Provide the (x, y) coordinate of the cell's center where the given text is located.  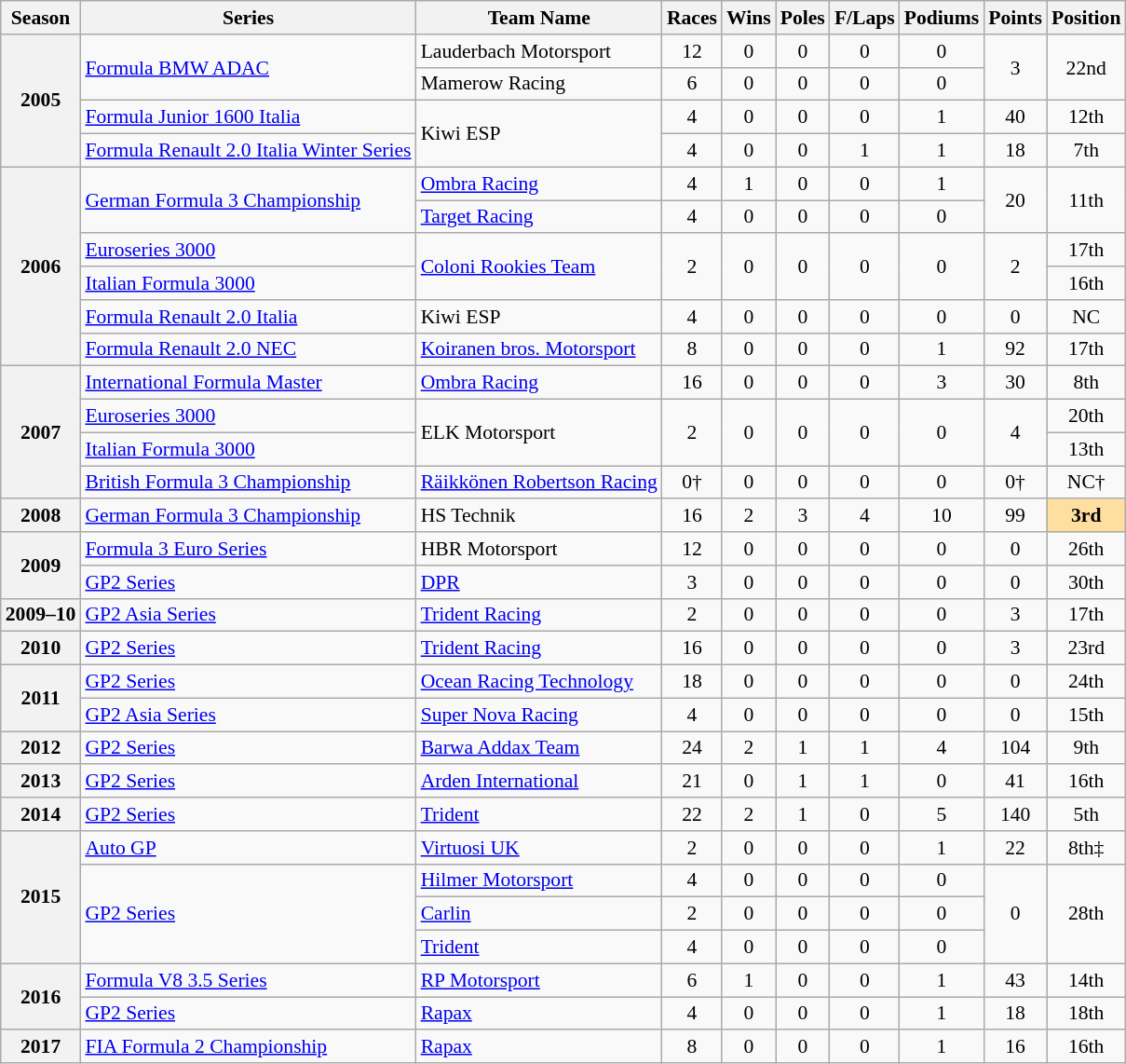
2010 (41, 648)
RP Motorsport (539, 980)
F/Laps (864, 18)
British Formula 3 Championship (248, 483)
Räikkönen Robertson Racing (539, 483)
Series (248, 18)
Formula Renault 2.0 Italia (248, 317)
Season (41, 18)
20th (1086, 416)
2008 (41, 516)
Ocean Racing Technology (539, 682)
Target Racing (539, 217)
2012 (41, 748)
2013 (41, 782)
3rd (1086, 516)
30th (1086, 582)
FIA Formula 2 Championship (248, 1047)
Coloni Rookies Team (539, 266)
Super Nova Racing (539, 715)
140 (1015, 814)
2016 (41, 997)
Auto GP (248, 848)
Formula V8 3.5 Series (248, 980)
40 (1015, 117)
41 (1015, 782)
18th (1086, 1014)
15th (1086, 715)
HS Technik (539, 516)
DPR (539, 582)
2007 (41, 432)
Koiranen bros. Motorsport (539, 349)
5 (943, 814)
26th (1086, 549)
ELK Motorsport (539, 432)
104 (1015, 748)
22nd (1086, 67)
Wins (749, 18)
43 (1015, 980)
14th (1086, 980)
30 (1015, 383)
2009–10 (41, 615)
12th (1086, 117)
International Formula Master (248, 383)
Formula Renault 2.0 Italia Winter Series (248, 151)
NC† (1086, 483)
8th‡ (1086, 848)
10 (943, 516)
5th (1086, 814)
2009 (41, 565)
Arden International (539, 782)
99 (1015, 516)
9th (1086, 748)
HBR Motorsport (539, 549)
11th (1086, 199)
Lauderbach Motorsport (539, 51)
Barwa Addax Team (539, 748)
Points (1015, 18)
Mamerow Racing (539, 84)
Position (1086, 18)
Virtuosi UK (539, 848)
21 (692, 782)
Hilmer Motorsport (539, 880)
Podiums (943, 18)
24 (692, 748)
Races (692, 18)
92 (1015, 349)
8th (1086, 383)
Team Name (539, 18)
2014 (41, 814)
2015 (41, 897)
13th (1086, 449)
NC (1086, 317)
Formula Renault 2.0 NEC (248, 349)
2006 (41, 266)
28th (1086, 913)
Formula Junior 1600 Italia (248, 117)
20 (1015, 199)
2005 (41, 101)
Carlin (539, 914)
Formula BMW ADAC (248, 67)
Poles (803, 18)
24th (1086, 682)
Formula 3 Euro Series (248, 549)
2011 (41, 699)
23rd (1086, 648)
7th (1086, 151)
2017 (41, 1047)
